From the cell containing the given text, extract its center point as [X, Y] coordinate. 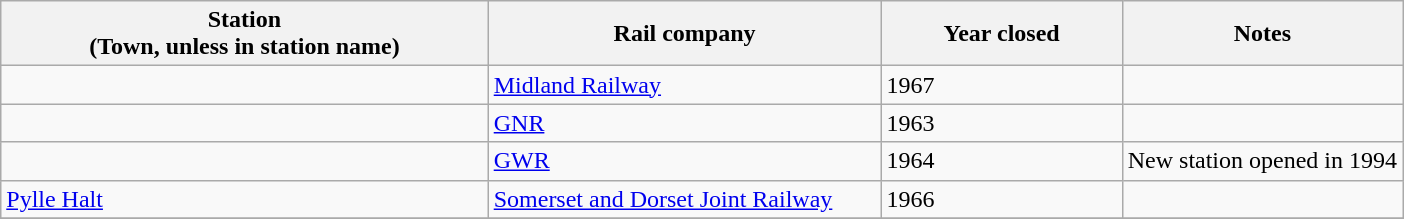
Rail company [684, 34]
GNR [684, 123]
1964 [1002, 161]
Somerset and Dorset Joint Railway [684, 199]
1967 [1002, 85]
Year closed [1002, 34]
Midland Railway [684, 85]
Notes [1262, 34]
Pylle Halt [244, 199]
New station opened in 1994 [1262, 161]
GWR [684, 161]
1963 [1002, 123]
Station(Town, unless in station name) [244, 34]
1966 [1002, 199]
